Search for the cell housing the specified text and yield its (x, y) center coordinate. 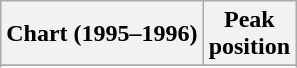
Chart (1995–1996) (102, 34)
Peakposition (249, 34)
